Detect which cell encompasses the target text, then output its (x, y) center coordinate. 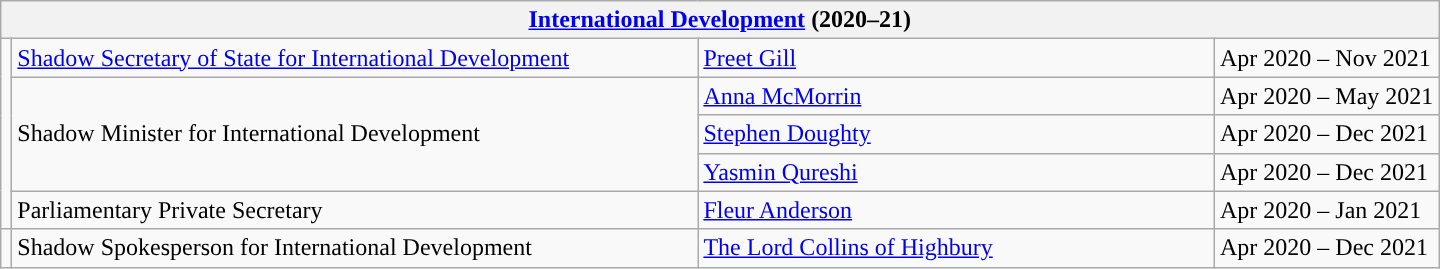
Preet Gill (956, 58)
Apr 2020 – May 2021 (1326, 96)
Parliamentary Private Secretary (355, 210)
Apr 2020 – Jan 2021 (1326, 210)
Stephen Doughty (956, 134)
Apr 2020 – Nov 2021 (1326, 58)
The Lord Collins of Highbury (956, 248)
Shadow Spokesperson for International Development (355, 248)
International Development (2020–21) (720, 20)
Shadow Secretary of State for International Development (355, 58)
Fleur Anderson (956, 210)
Shadow Minister for International Development (355, 134)
Yasmin Qureshi (956, 172)
Anna McMorrin (956, 96)
